From the cell containing the given text, extract its center point as [x, y] coordinate. 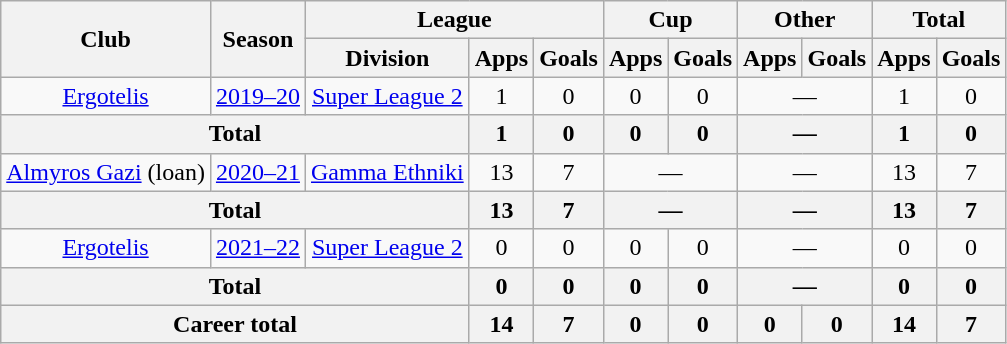
2021–22 [258, 248]
Club [106, 39]
Career total [235, 324]
Almyros Gazi (loan) [106, 172]
League [454, 20]
Gamma Ethniki [387, 172]
Cup [670, 20]
Season [258, 39]
2019–20 [258, 96]
Other [805, 20]
2020–21 [258, 172]
Division [387, 58]
